Scan for the cell matching the given text and deliver its [x, y] coordinate at center. 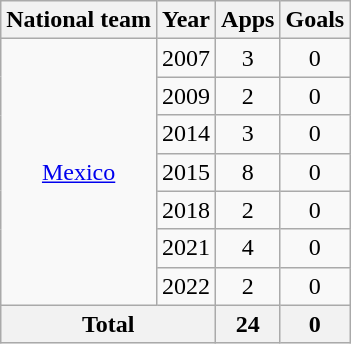
Apps [248, 20]
2009 [186, 96]
24 [248, 324]
Year [186, 20]
8 [248, 172]
2007 [186, 58]
National team [79, 20]
2018 [186, 210]
Total [108, 324]
Mexico [79, 172]
4 [248, 248]
2021 [186, 248]
Goals [315, 20]
2014 [186, 134]
2015 [186, 172]
2022 [186, 286]
